Capture the cell that displays the provided text and extract its (x, y) central coordinate. 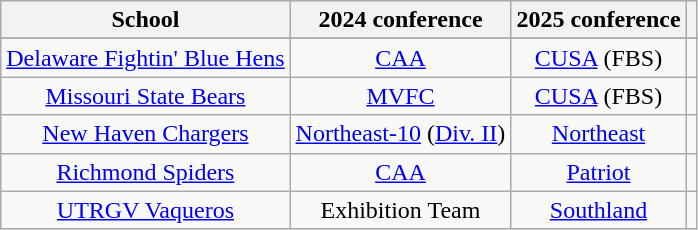
Northeast (598, 134)
Southland (598, 210)
MVFC (400, 96)
Richmond Spiders (146, 172)
School (146, 20)
UTRGV Vaqueros (146, 210)
Patriot (598, 172)
Missouri State Bears (146, 96)
Delaware Fightin' Blue Hens (146, 58)
Exhibition Team (400, 210)
New Haven Chargers (146, 134)
2025 conference (598, 20)
Northeast-10 (Div. II) (400, 134)
2024 conference (400, 20)
